For the text-containing cell, return its midpoint in [x, y] coordinate format. 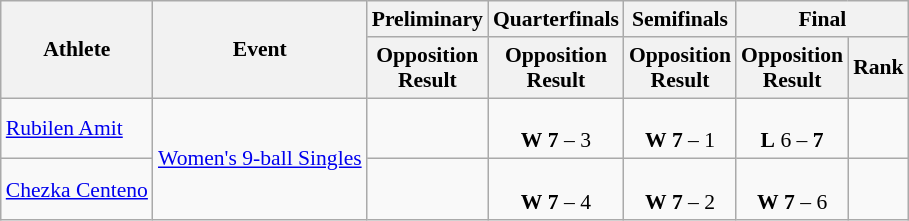
Event [260, 50]
Athlete [77, 50]
Chezka Centeno [77, 190]
Semifinals [680, 19]
Rank [878, 68]
W 7 – 1 [680, 128]
L 6 – 7 [792, 128]
Preliminary [428, 19]
W 7 – 6 [792, 190]
W 7 – 4 [556, 190]
Final [822, 19]
W 7 – 3 [556, 128]
Quarterfinals [556, 19]
Rubilen Amit [77, 128]
W 7 – 2 [680, 190]
Women's 9-ball Singles [260, 159]
